Determine the [X, Y] coordinate at the center of the cell enclosing the given text.  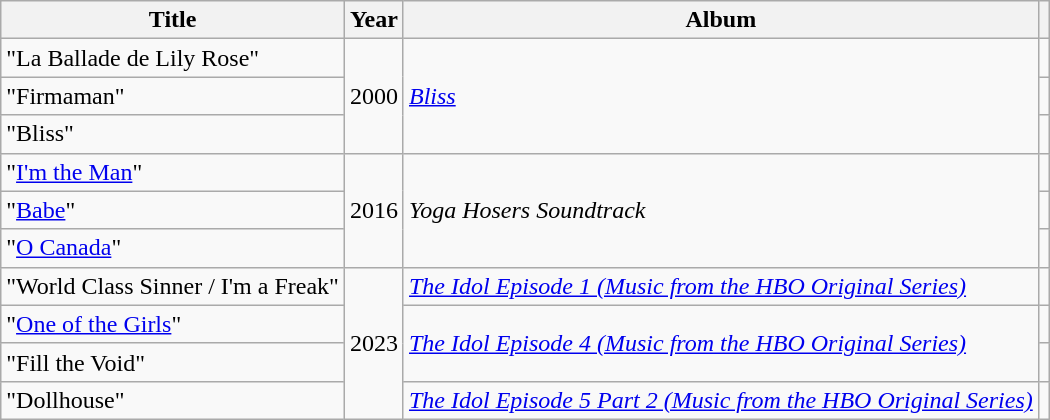
"Firmaman" [173, 96]
Yoga Hosers Soundtrack [720, 210]
"La Ballade de Lily Rose" [173, 58]
"World Class Sinner / I'm a Freak" [173, 286]
Album [720, 20]
2016 [374, 210]
"One of the Girls" [173, 324]
Bliss [720, 96]
The Idol Episode 5 Part 2 (Music from the HBO Original Series) [720, 400]
"O Canada" [173, 248]
The Idol Episode 4 (Music from the HBO Original Series) [720, 343]
"Babe" [173, 210]
"Fill the Void" [173, 362]
"Dollhouse" [173, 400]
"I'm the Man" [173, 172]
2000 [374, 96]
Title [173, 20]
"Bliss" [173, 134]
The Idol Episode 1 (Music from the HBO Original Series) [720, 286]
2023 [374, 343]
Year [374, 20]
